Locate the cell with the specified text and output its [X, Y] center coordinate. 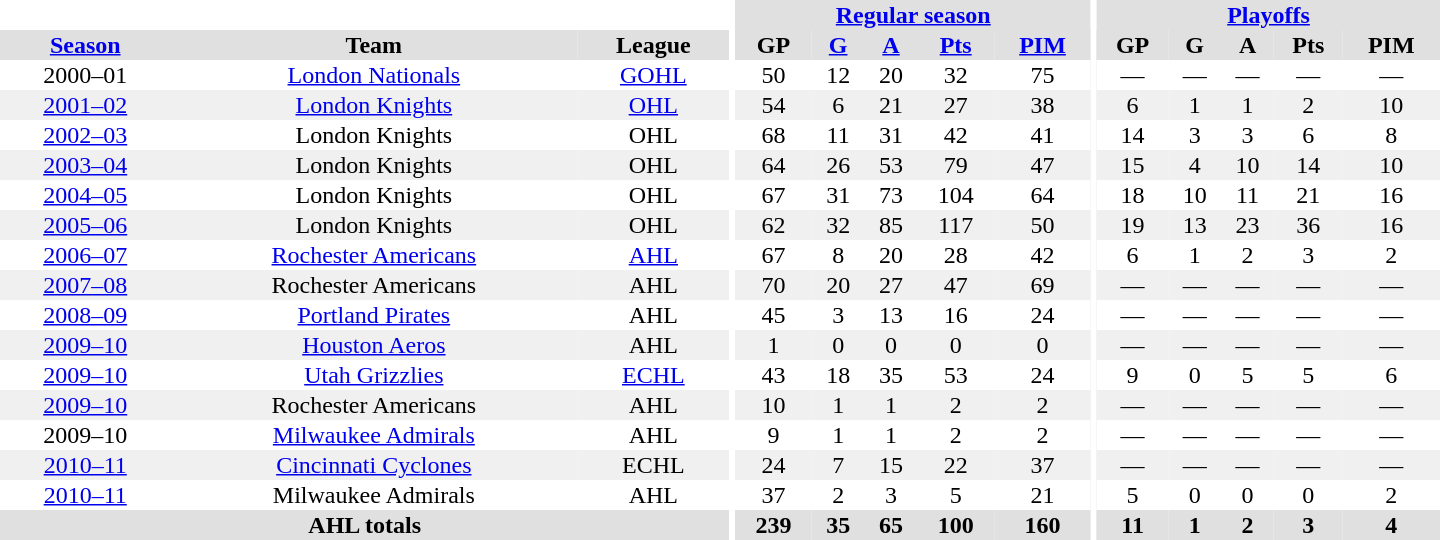
26 [838, 165]
160 [1042, 525]
65 [892, 525]
Playoffs [1268, 15]
100 [955, 525]
45 [773, 315]
68 [773, 135]
2002–03 [85, 135]
Season [85, 45]
Utah Grizzlies [374, 375]
85 [892, 225]
2005–06 [85, 225]
19 [1132, 225]
Team [374, 45]
GOHL [653, 75]
Cincinnati Cyclones [374, 465]
36 [1308, 225]
Portland Pirates [374, 315]
43 [773, 375]
41 [1042, 135]
62 [773, 225]
73 [892, 195]
2006–07 [85, 255]
2000–01 [85, 75]
Houston Aeros [374, 345]
69 [1042, 285]
38 [1042, 105]
AHL totals [364, 525]
23 [1248, 225]
London Nationals [374, 75]
75 [1042, 75]
239 [773, 525]
104 [955, 195]
2001–02 [85, 105]
79 [955, 165]
League [653, 45]
117 [955, 225]
7 [838, 465]
2003–04 [85, 165]
54 [773, 105]
28 [955, 255]
12 [838, 75]
2007–08 [85, 285]
22 [955, 465]
2004–05 [85, 195]
70 [773, 285]
Regular season [913, 15]
2008–09 [85, 315]
